For the text-containing cell, return its midpoint in [x, y] coordinate format. 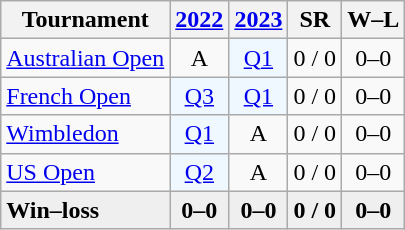
Wimbledon [86, 134]
2022 [200, 20]
2023 [258, 20]
Q2 [200, 172]
Tournament [86, 20]
French Open [86, 96]
Australian Open [86, 58]
US Open [86, 172]
Win–loss [86, 210]
Q3 [200, 96]
SR [315, 20]
W–L [374, 20]
